For the text-containing cell, return its midpoint in [X, Y] coordinate format. 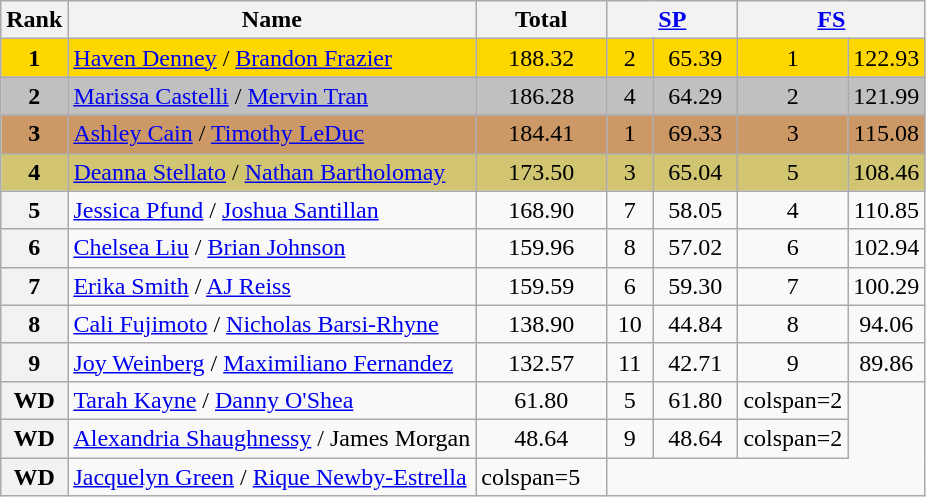
SP [672, 20]
110.85 [886, 210]
Cali Fujimoto / Nicholas Barsi-Rhyne [272, 324]
Jacquelyn Green / Rique Newby-Estrella [272, 477]
65.39 [696, 58]
188.32 [542, 58]
100.29 [886, 286]
138.90 [542, 324]
159.96 [542, 248]
186.28 [542, 96]
Name [272, 20]
Haven Denney / Brandon Frazier [272, 58]
Jessica Pfund / Joshua Santillan [272, 210]
Tarah Kayne / Danny O'Shea [272, 400]
58.05 [696, 210]
Total [542, 20]
Alexandria Shaughnessy / James Morgan [272, 438]
184.41 [542, 134]
121.99 [886, 96]
173.50 [542, 172]
159.59 [542, 286]
69.33 [696, 134]
Joy Weinberg / Maximiliano Fernandez [272, 362]
108.46 [886, 172]
42.71 [696, 362]
Chelsea Liu / Brian Johnson [272, 248]
44.84 [696, 324]
59.30 [696, 286]
colspan=5 [542, 477]
FS [832, 20]
Deanna Stellato / Nathan Bartholomay [272, 172]
65.04 [696, 172]
Erika Smith / AJ Reiss [272, 286]
Rank [34, 20]
Ashley Cain / Timothy LeDuc [272, 134]
10 [630, 324]
11 [630, 362]
132.57 [542, 362]
122.93 [886, 58]
102.94 [886, 248]
94.06 [886, 324]
89.86 [886, 362]
64.29 [696, 96]
57.02 [696, 248]
168.90 [542, 210]
115.08 [886, 134]
Marissa Castelli / Mervin Tran [272, 96]
